Return the [X, Y] coordinate for the center point of the cell that contains the specified text.  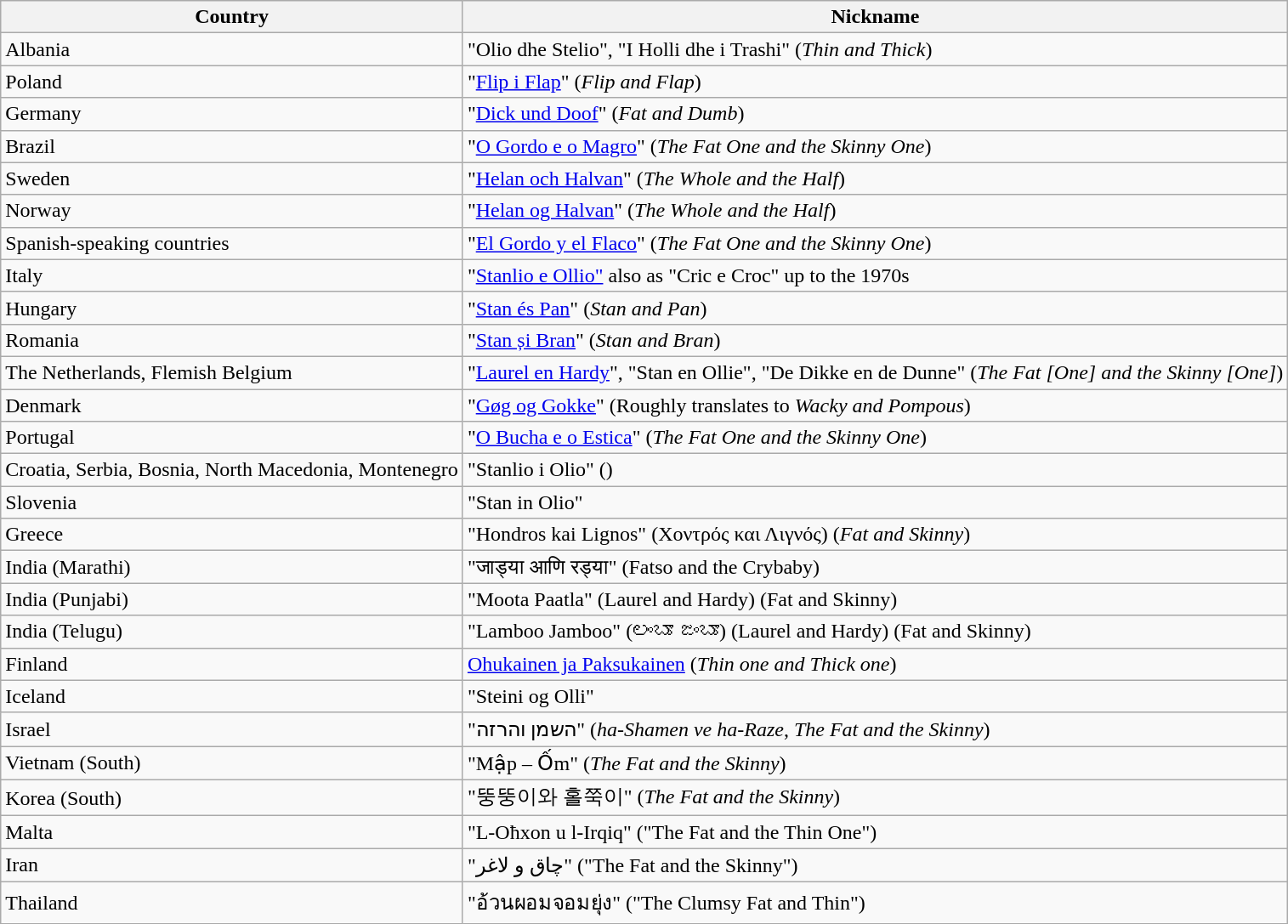
"Helan och Halvan" (The Whole and the Half) [875, 179]
Spanish-speaking countries [232, 243]
Albania [232, 49]
"Helan og Halvan" (The Whole and the Half) [875, 211]
"چاق و لاغر" ("The Fat and the Skinny") [875, 865]
"Stan in Olio" [875, 502]
Country [232, 17]
Italy [232, 275]
"Laurel en Hardy", "Stan en Ollie", "De Dikke en de Dunne" (The Fat [One] and the Skinny [One]) [875, 372]
Korea (South) [232, 797]
Nickname [875, 17]
"O Bucha e o Estica" (The Fat One and the Skinny One) [875, 438]
"Stanlio e Ollio" also as "Cric e Croc" up to the 1970s [875, 275]
"Hondros kai Lignos" (Χοντρός και Λιγνός) (Fat and Skinny) [875, 535]
Romania [232, 340]
Germany [232, 114]
"Olio dhe Stelio", "I Holli dhe i Trashi" (Thin and Thick) [875, 49]
"뚱뚱이와 홀쭉이" (The Fat and the Skinny) [875, 797]
Portugal [232, 438]
The Netherlands, Flemish Belgium [232, 372]
Malta [232, 832]
"L-Oħxon u l-Irqiq" ("The Fat and the Thin One") [875, 832]
"Gøg og Gokke" (Roughly translates to Wacky and Pompous) [875, 405]
Thailand [232, 903]
"Stanlio i Olio" () [875, 470]
"Stan és Pan" (Stan and Pan) [875, 308]
Croatia, Serbia, Bosnia, North Macedonia, Montenegro [232, 470]
Poland [232, 82]
India (Punjabi) [232, 599]
"Steini og Olli" [875, 696]
Slovenia [232, 502]
India (Telugu) [232, 632]
"Dick und Doof" (Fat and Dumb) [875, 114]
"Moota Paatla" (Laurel and Hardy) (Fat and Skinny) [875, 599]
"Flip i Flap" (Flip and Flap) [875, 82]
"जाड्या आणि रड्या" (Fatso and the Crybaby) [875, 567]
Vietnam (South) [232, 763]
Greece [232, 535]
"Lamboo Jamboo" (లంబూ జంబూ) (Laurel and Hardy) (Fat and Skinny) [875, 632]
Israel [232, 729]
Denmark [232, 405]
Sweden [232, 179]
Iran [232, 865]
Finland [232, 664]
"Mập – Ốm" (The Fat and the Skinny) [875, 763]
Iceland [232, 696]
India (Marathi) [232, 567]
"อ้วนผอมจอมยุ่ง" ("The Clumsy Fat and Thin") [875, 903]
"השמן והרזה" (ha-Shamen ve ha-Raze, The Fat and the Skinny) [875, 729]
Norway [232, 211]
"Stan și Bran" (Stan and Bran) [875, 340]
"El Gordo y el Flaco" (The Fat One and the Skinny One) [875, 243]
Hungary [232, 308]
Ohukainen ja Paksukainen (Thin one and Thick one) [875, 664]
"O Gordo e o Magro" (The Fat One and the Skinny One) [875, 146]
Brazil [232, 146]
